Pinpoint the cell where the given text exists, returning its (x, y) midpoint coordinate. 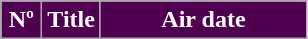
Air date (203, 20)
Title (72, 20)
Nº (22, 20)
